Identify which cell holds the provided text, then report its (X, Y) central coordinate. 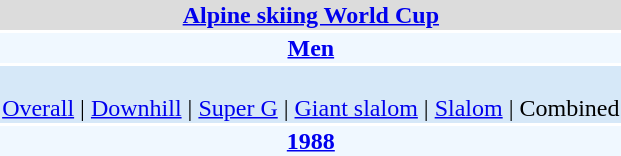
Men (311, 48)
Overall | Downhill | Super G | Giant slalom | Slalom | Combined (311, 94)
1988 (311, 141)
Alpine skiing World Cup (311, 15)
